Return [X, Y] of the center of cell containing provided text 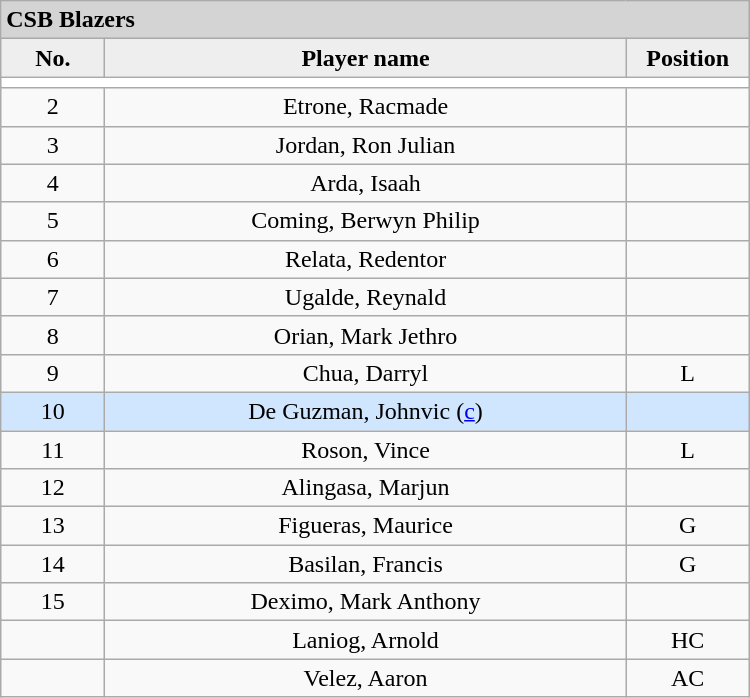
Position [688, 58]
Etrone, Racmade [366, 107]
CSB Blazers [375, 20]
7 [53, 297]
AC [688, 678]
Coming, Berwyn Philip [366, 221]
Velez, Aaron [366, 678]
15 [53, 602]
Player name [366, 58]
10 [53, 411]
Relata, Redentor [366, 259]
Orian, Mark Jethro [366, 335]
Jordan, Ron Julian [366, 145]
2 [53, 107]
Arda, Isaah [366, 183]
Figueras, Maurice [366, 526]
11 [53, 449]
4 [53, 183]
Alingasa, Marjun [366, 488]
Roson, Vince [366, 449]
HC [688, 640]
Chua, Darryl [366, 373]
Basilan, Francis [366, 564]
12 [53, 488]
14 [53, 564]
9 [53, 373]
3 [53, 145]
5 [53, 221]
De Guzman, Johnvic (c) [366, 411]
8 [53, 335]
No. [53, 58]
6 [53, 259]
Ugalde, Reynald [366, 297]
13 [53, 526]
Laniog, Arnold [366, 640]
Deximo, Mark Anthony [366, 602]
